Capture the cell that displays the provided text and extract its (x, y) central coordinate. 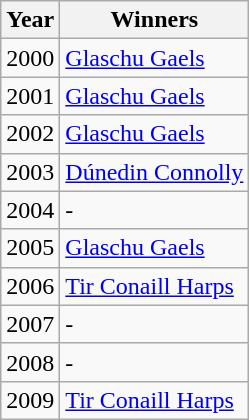
2008 (30, 362)
2006 (30, 286)
2004 (30, 210)
Dúnedin Connolly (154, 172)
2000 (30, 58)
2001 (30, 96)
Winners (154, 20)
2005 (30, 248)
2003 (30, 172)
2009 (30, 400)
2007 (30, 324)
2002 (30, 134)
Year (30, 20)
